Find where the given text appears and provide that cell's center as (x, y) coordinate. 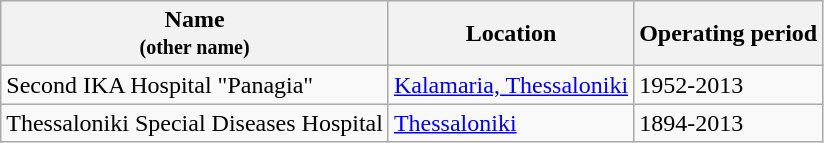
1952-2013 (728, 85)
Thessaloniki Special Diseases Hospital (195, 123)
Second IKA Hospital "Panagia" (195, 85)
1894-2013 (728, 123)
Name (other name) (195, 34)
Kalamaria, Thessaloniki (510, 85)
Operating period (728, 34)
Thessaloniki (510, 123)
Location (510, 34)
